Return [x, y] of the center of cell containing provided text 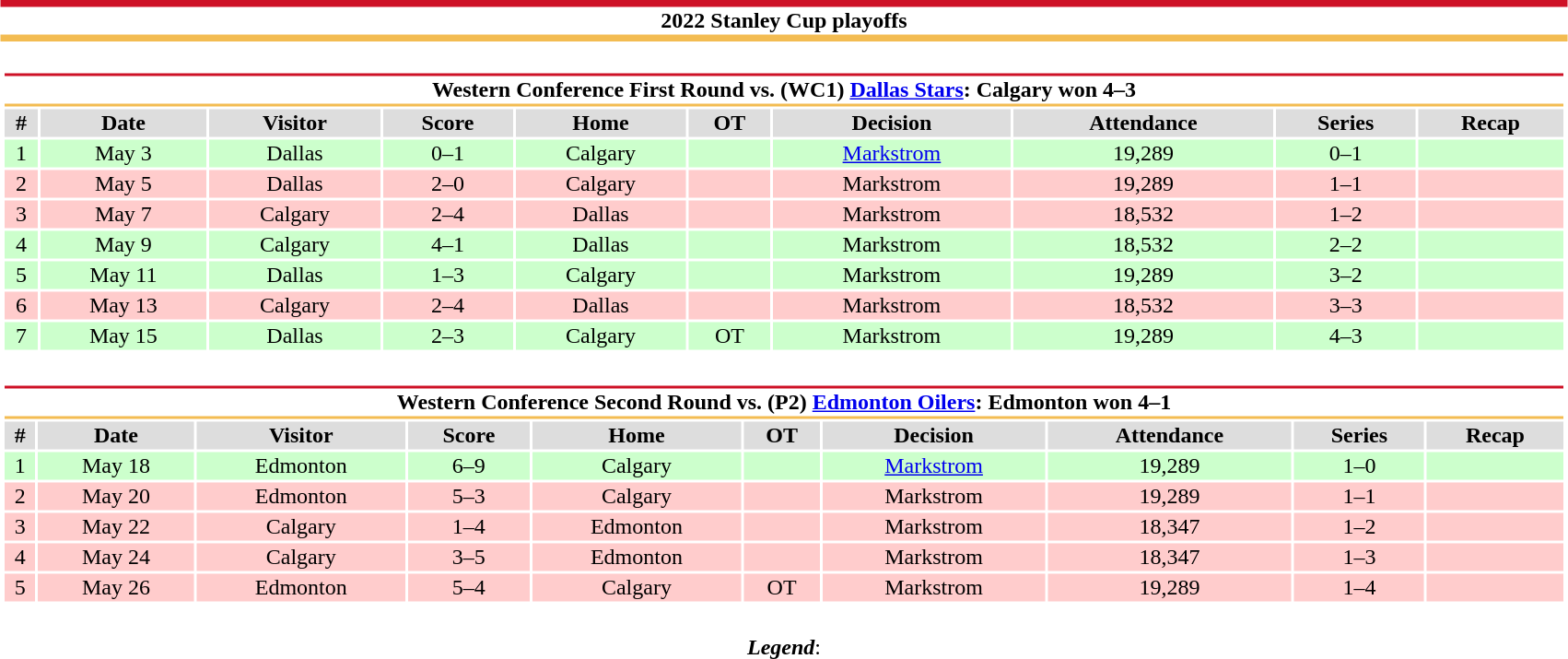
2–2 [1345, 244]
May 15 [123, 336]
6 [20, 305]
May 3 [123, 154]
6–9 [469, 465]
4–1 [448, 244]
3–5 [469, 558]
2–0 [448, 183]
3–2 [1345, 276]
May 18 [116, 465]
5–4 [469, 587]
7 [20, 336]
1–0 [1360, 465]
May 20 [116, 497]
May 9 [123, 244]
Western Conference First Round vs. (WC1) Dallas Stars: Calgary won 4–3 [783, 90]
May 11 [123, 276]
2–3 [448, 336]
2022 Stanley Cup playoffs [784, 20]
May 13 [123, 305]
Western Conference Second Round vs. (P2) Edmonton Oilers: Edmonton won 4–1 [783, 402]
May 5 [123, 183]
4–3 [1345, 336]
May 26 [116, 587]
May 22 [116, 526]
May 7 [123, 215]
May 24 [116, 558]
3–3 [1345, 305]
5–3 [469, 497]
